Provide the (x, y) coordinate of the cell's center where the given text is located.  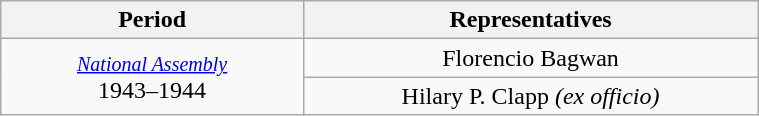
Florencio Bagwan (530, 58)
Period (152, 20)
Representatives (530, 20)
Hilary P. Clapp (ex officio) (530, 96)
National Assembly1943–1944 (152, 77)
